From the cell containing the given text, extract its center point as [x, y] coordinate. 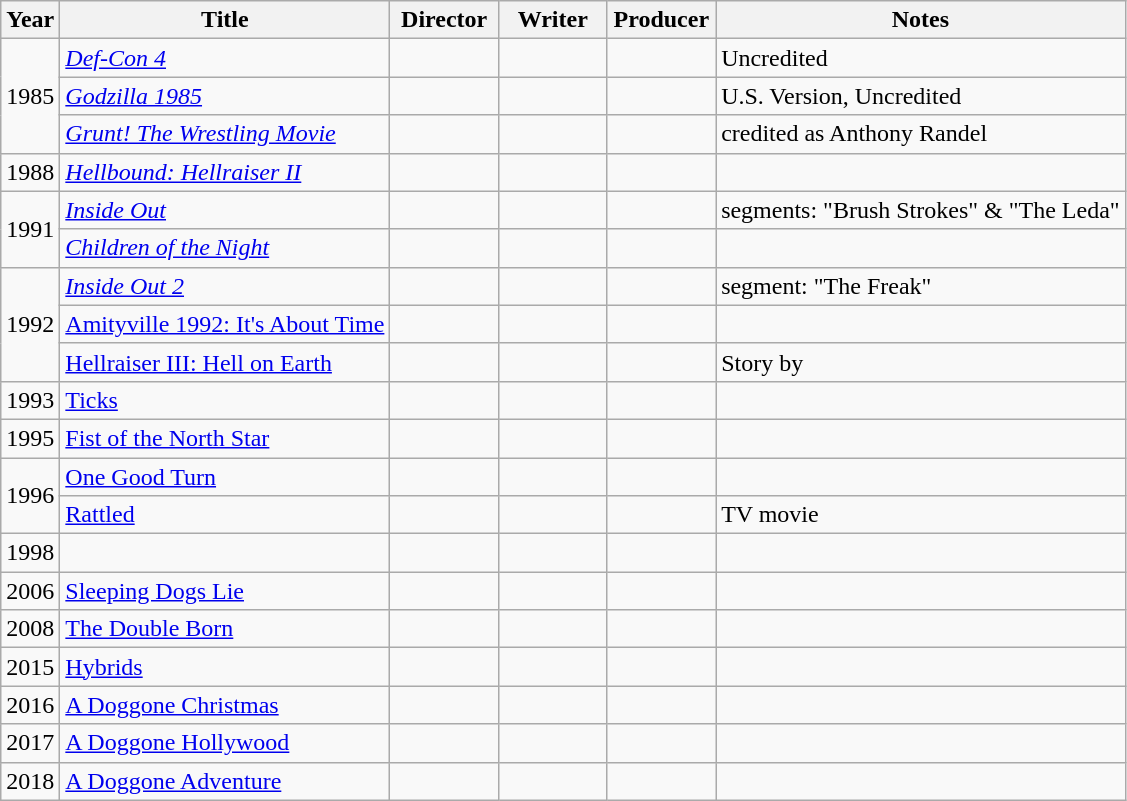
A Doggone Hollywood [225, 743]
Writer [552, 20]
Inside Out 2 [225, 286]
2018 [30, 781]
The Double Born [225, 629]
Fist of the North Star [225, 438]
Director [444, 20]
1985 [30, 96]
A Doggone Christmas [225, 705]
Grunt! The Wrestling Movie [225, 134]
Inside Out [225, 210]
1991 [30, 229]
Year [30, 20]
Uncredited [921, 58]
TV movie [921, 515]
One Good Turn [225, 477]
Title [225, 20]
2006 [30, 591]
Godzilla 1985 [225, 96]
Sleeping Dogs Lie [225, 591]
Story by [921, 362]
Ticks [225, 400]
Hybrids [225, 667]
segments: "Brush Strokes" & "The Leda" [921, 210]
1998 [30, 553]
credited as Anthony Randel [921, 134]
2016 [30, 705]
Notes [921, 20]
1996 [30, 496]
Def-Con 4 [225, 58]
Hellraiser III: Hell on Earth [225, 362]
Amityville 1992: It's About Time [225, 324]
Hellbound: Hellraiser II [225, 172]
Rattled [225, 515]
Children of the Night [225, 248]
Producer [662, 20]
1995 [30, 438]
1992 [30, 324]
2015 [30, 667]
A Doggone Adventure [225, 781]
U.S. Version, Uncredited [921, 96]
1988 [30, 172]
1993 [30, 400]
2017 [30, 743]
2008 [30, 629]
segment: "The Freak" [921, 286]
